Locate the cell with the specified text and output its (x, y) center coordinate. 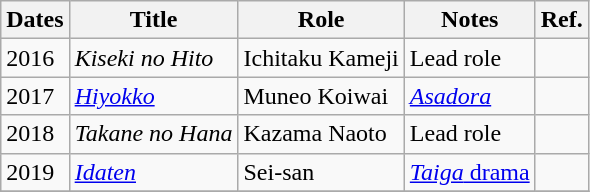
Asadora (470, 96)
Muneo Koiwai (321, 96)
Title (154, 20)
2016 (35, 58)
Kazama Naoto (321, 134)
Ref. (562, 20)
Takane no Hana (154, 134)
2017 (35, 96)
Role (321, 20)
2019 (35, 172)
Idaten (154, 172)
Notes (470, 20)
Taiga drama (470, 172)
Hiyokko (154, 96)
Dates (35, 20)
Sei-san (321, 172)
Kiseki no Hito (154, 58)
Ichitaku Kameji (321, 58)
2018 (35, 134)
